Return the (X, Y) coordinate for the center point of the cell that contains the specified text.  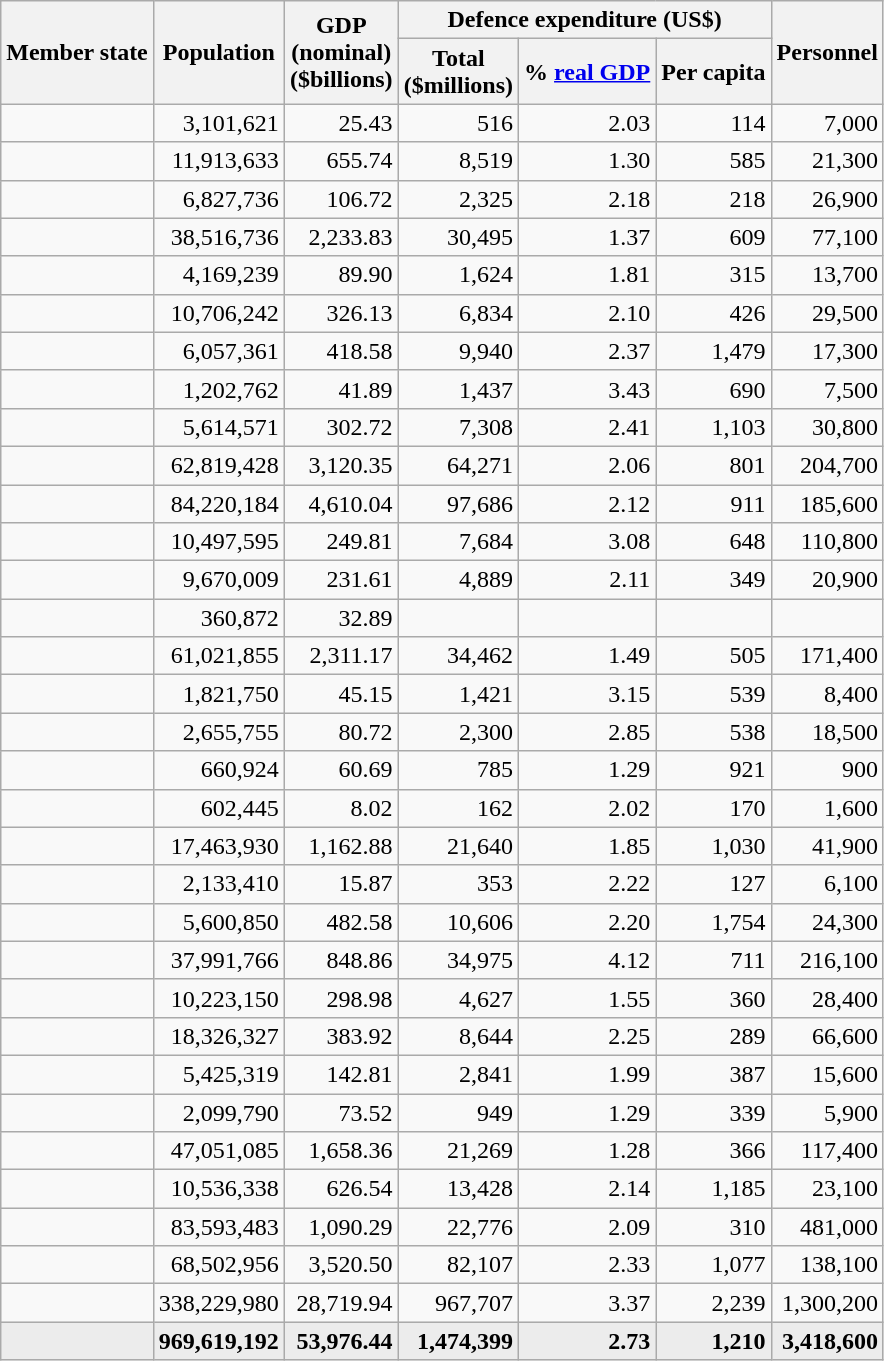
Person­nel (827, 52)
142.81 (341, 1074)
Popu­lation (218, 52)
10,706,242 (218, 313)
41,900 (827, 846)
4,627 (458, 998)
1,624 (458, 275)
4.12 (588, 960)
3,418,600 (827, 1341)
648 (714, 542)
848.86 (341, 960)
24,300 (827, 922)
6,100 (827, 884)
2,300 (458, 732)
6,827,736 (218, 199)
1.37 (588, 237)
585 (714, 161)
655.74 (341, 161)
5,614,571 (218, 427)
25.43 (341, 123)
2.18 (588, 199)
1,210 (714, 1341)
249.81 (341, 542)
84,220,184 (218, 503)
2.25 (588, 1036)
18,326,327 (218, 1036)
9,940 (458, 351)
9,670,009 (218, 580)
89.90 (341, 275)
1,479 (714, 351)
539 (714, 694)
34,975 (458, 960)
326.13 (341, 313)
5,900 (827, 1113)
218 (714, 199)
1.28 (588, 1151)
426 (714, 313)
21,640 (458, 846)
2,099,790 (218, 1113)
66,600 (827, 1036)
GDP(nomi­nal)($billions) (341, 52)
216,100 (827, 960)
53,976.44 (341, 1341)
505 (714, 656)
2,311.17 (341, 656)
106.72 (341, 199)
1.30 (588, 161)
360 (714, 998)
315 (714, 275)
1,754 (714, 922)
1,437 (458, 389)
22,776 (458, 1227)
2,325 (458, 199)
11,913,633 (218, 161)
23,100 (827, 1189)
900 (827, 770)
2.12 (588, 503)
2.02 (588, 808)
2.09 (588, 1227)
2.73 (588, 1341)
4,169,239 (218, 275)
8,519 (458, 161)
1,202,762 (218, 389)
6,834 (458, 313)
1,300,200 (827, 1303)
2,233.83 (341, 237)
418.58 (341, 351)
2.10 (588, 313)
801 (714, 465)
7,500 (827, 389)
64,271 (458, 465)
1,030 (714, 846)
3.15 (588, 694)
911 (714, 503)
711 (714, 960)
2.41 (588, 427)
73.52 (341, 1113)
2.03 (588, 123)
2.33 (588, 1265)
83,593,483 (218, 1227)
29,500 (827, 313)
3.43 (588, 389)
481,000 (827, 1227)
310 (714, 1227)
2.37 (588, 351)
61,021,855 (218, 656)
482.58 (341, 922)
17,300 (827, 351)
921 (714, 770)
Defence expenditure (US$) (584, 20)
1.55 (588, 998)
339 (714, 1113)
7,308 (458, 427)
387 (714, 1074)
28,719.94 (341, 1303)
Member state (78, 52)
34,462 (458, 656)
949 (458, 1113)
298.98 (341, 998)
204,700 (827, 465)
2.22 (588, 884)
1,185 (714, 1189)
13,428 (458, 1189)
602,445 (218, 808)
1.49 (588, 656)
10,536,338 (218, 1189)
80.72 (341, 732)
4,889 (458, 580)
170 (714, 808)
626.54 (341, 1189)
82,107 (458, 1265)
15.87 (341, 884)
2,655,755 (218, 732)
38,516,736 (218, 237)
41.89 (341, 389)
1,600 (827, 808)
289 (714, 1036)
3,520.50 (341, 1265)
1.81 (588, 275)
117,400 (827, 1151)
3.37 (588, 1303)
785 (458, 770)
10,606 (458, 922)
Total($mil­lions) (458, 72)
2.14 (588, 1189)
1.85 (588, 846)
1,658.36 (341, 1151)
360,872 (218, 618)
1,162.88 (341, 846)
138,100 (827, 1265)
6,057,361 (218, 351)
660,924 (218, 770)
20,900 (827, 580)
366 (714, 1151)
32.89 (341, 618)
Per capita (714, 72)
2,239 (714, 1303)
967,707 (458, 1303)
2,841 (458, 1074)
17,463,930 (218, 846)
185,600 (827, 503)
349 (714, 580)
3,101,621 (218, 123)
2.85 (588, 732)
338,229,980 (218, 1303)
231.61 (341, 580)
1,474,399 (458, 1341)
1,103 (714, 427)
97,686 (458, 503)
609 (714, 237)
21,300 (827, 161)
114 (714, 123)
690 (714, 389)
1,077 (714, 1265)
353 (458, 884)
18,500 (827, 732)
110,800 (827, 542)
28,400 (827, 998)
47,051,085 (218, 1151)
1,090.29 (341, 1227)
8,400 (827, 694)
8.02 (341, 808)
68,502,956 (218, 1265)
3,120.35 (341, 465)
1,421 (458, 694)
302.72 (341, 427)
30,800 (827, 427)
5,425,319 (218, 1074)
171,400 (827, 656)
1,821,750 (218, 694)
8,644 (458, 1036)
4,610.04 (341, 503)
45.15 (341, 694)
7,684 (458, 542)
1.99 (588, 1074)
10,223,150 (218, 998)
26,900 (827, 199)
2.11 (588, 580)
516 (458, 123)
15,600 (827, 1074)
383.92 (341, 1036)
37,991,766 (218, 960)
21,269 (458, 1151)
2,133,410 (218, 884)
10,497,595 (218, 542)
2.06 (588, 465)
5,600,850 (218, 922)
77,100 (827, 237)
162 (458, 808)
127 (714, 884)
7,000 (827, 123)
% real GDP (588, 72)
62,819,428 (218, 465)
969,619,192 (218, 1341)
30,495 (458, 237)
13,700 (827, 275)
538 (714, 732)
2.20 (588, 922)
3.08 (588, 542)
60.69 (341, 770)
